Find where the given text appears and provide that cell's center as (X, Y) coordinate. 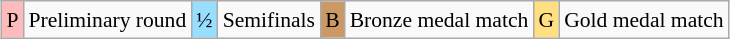
½ (204, 20)
B (332, 20)
Bronze medal match (440, 20)
Semifinals (269, 20)
P (12, 20)
Gold medal match (644, 20)
Preliminary round (107, 20)
G (546, 20)
